Locate the cell with the specified text and output its [x, y] center coordinate. 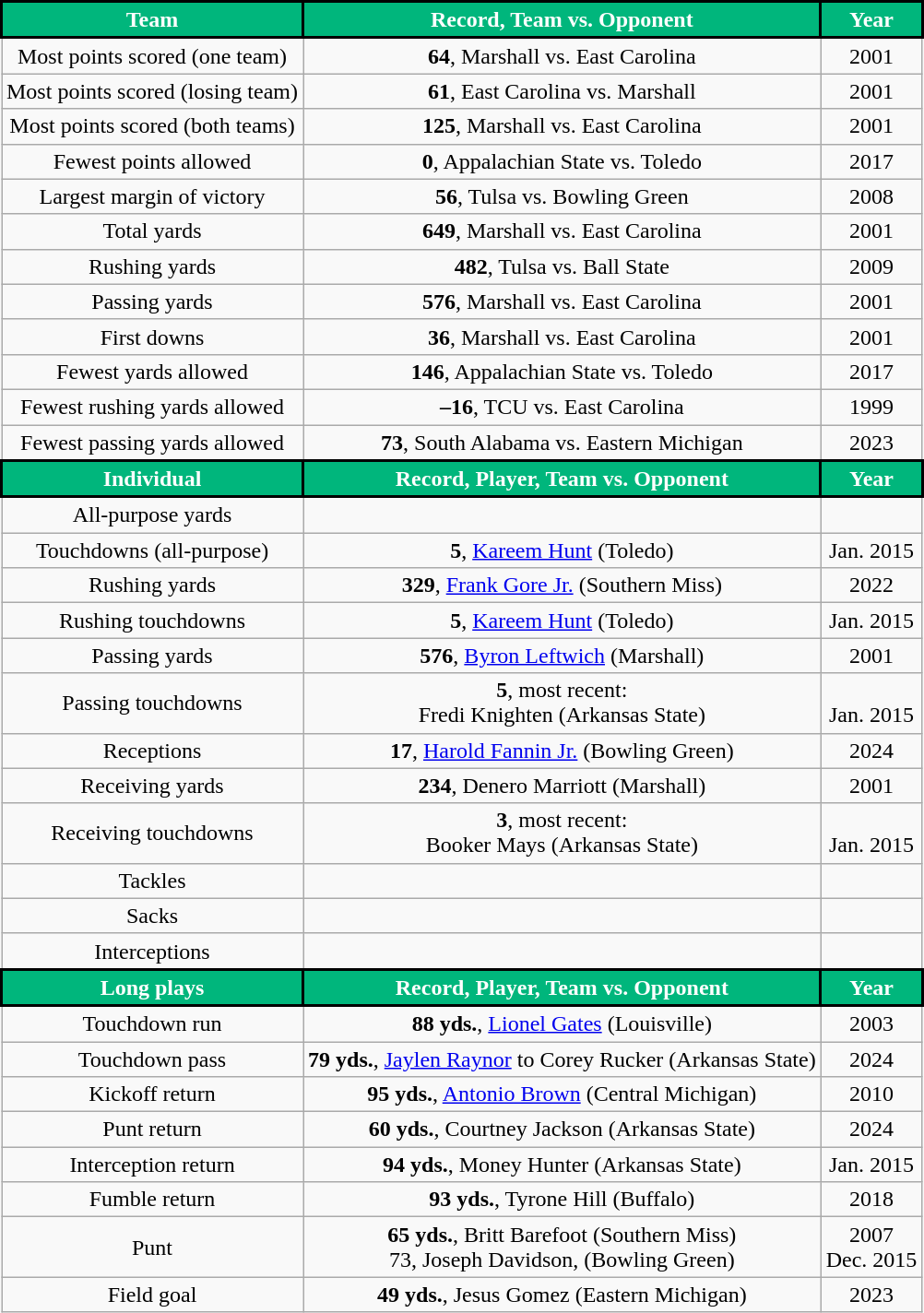
65 yds., Britt Barefoot (Southern Miss) 73, Joseph Davidson, (Bowling Green) [563, 1247]
Punt [153, 1247]
Field goal [153, 1295]
1999 [871, 407]
Receptions [153, 751]
Fewest points allowed [153, 161]
Passing touchdowns [153, 703]
2010 [871, 1094]
2003 [871, 1023]
88 yds., Lionel Gates (Louisville) [563, 1023]
Touchdowns (all-purpose) [153, 550]
Tackles [153, 881]
2007 Dec. 2015 [871, 1247]
Fumble return [153, 1200]
125, Marshall vs. East Carolina [563, 126]
2018 [871, 1200]
Most points scored (both teams) [153, 126]
2022 [871, 586]
Touchdown pass [153, 1059]
Touchdown run [153, 1023]
Record, Team vs. Opponent [563, 20]
146, Appalachian State vs. Toledo [563, 372]
Fewest passing yards allowed [153, 443]
Rushing touchdowns [153, 621]
Interception return [153, 1165]
Team [153, 20]
5, most recent:Fredi Knighten (Arkansas State) [563, 703]
576, Marshall vs. East Carolina [563, 302]
Most points scored (one team) [153, 55]
17, Harold Fannin Jr. (Bowling Green) [563, 751]
234, Denero Marriott (Marshall) [563, 786]
Interceptions [153, 952]
3, most recent:Booker Mays (Arkansas State) [563, 834]
0, Appalachian State vs. Toledo [563, 161]
Receiving touchdowns [153, 834]
2008 [871, 196]
73, South Alabama vs. Eastern Michigan [563, 443]
79 yds., Jaylen Raynor to Corey Rucker (Arkansas State) [563, 1059]
93 yds., Tyrone Hill (Buffalo) [563, 1200]
Punt return [153, 1130]
576, Byron Leftwich (Marshall) [563, 656]
Receiving yards [153, 786]
329, Frank Gore Jr. (Southern Miss) [563, 586]
56, Tulsa vs. Bowling Green [563, 196]
60 yds., Courtney Jackson (Arkansas State) [563, 1130]
Fewest rushing yards allowed [153, 407]
36, Marshall vs. East Carolina [563, 337]
Largest margin of victory [153, 196]
Sacks [153, 916]
Long plays [153, 988]
Total yards [153, 231]
–16, TCU vs. East Carolina [563, 407]
95 yds., Antonio Brown (Central Michigan) [563, 1094]
Individual [153, 479]
94 yds., Money Hunter (Arkansas State) [563, 1165]
First downs [153, 337]
61, East Carolina vs. Marshall [563, 91]
All-purpose yards [153, 515]
64, Marshall vs. East Carolina [563, 55]
Kickoff return [153, 1094]
Fewest yards allowed [153, 372]
2009 [871, 266]
49 yds., Jesus Gomez (Eastern Michigan) [563, 1295]
482, Tulsa vs. Ball State [563, 266]
649, Marshall vs. East Carolina [563, 231]
Most points scored (losing team) [153, 91]
